Pinpoint the cell where the given text exists, returning its (x, y) midpoint coordinate. 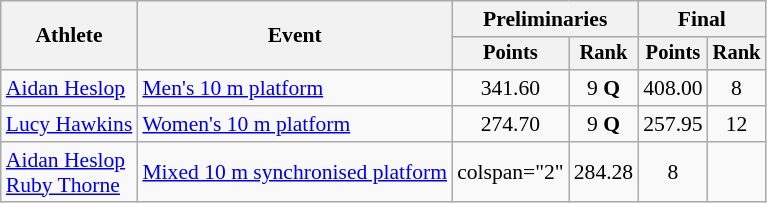
Preliminaries (545, 19)
284.28 (604, 172)
12 (737, 124)
Final (702, 19)
341.60 (510, 88)
Athlete (70, 36)
Aidan HeslopRuby Thorne (70, 172)
408.00 (672, 88)
274.70 (510, 124)
Aidan Heslop (70, 88)
Women's 10 m platform (294, 124)
colspan="2" (510, 172)
Mixed 10 m synchronised platform (294, 172)
257.95 (672, 124)
Men's 10 m platform (294, 88)
Lucy Hawkins (70, 124)
Event (294, 36)
